Return (X, Y) of the center of cell containing provided text 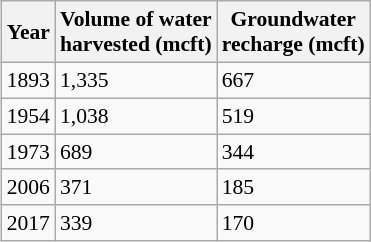
2017 (28, 223)
667 (294, 80)
1954 (28, 116)
1893 (28, 80)
170 (294, 223)
344 (294, 152)
Year (28, 32)
2006 (28, 187)
371 (136, 187)
1,038 (136, 116)
689 (136, 152)
Groundwaterrecharge (mcft) (294, 32)
519 (294, 116)
339 (136, 223)
185 (294, 187)
1,335 (136, 80)
Volume of waterharvested (mcft) (136, 32)
1973 (28, 152)
